Identify which cell holds the provided text, then report its (x, y) central coordinate. 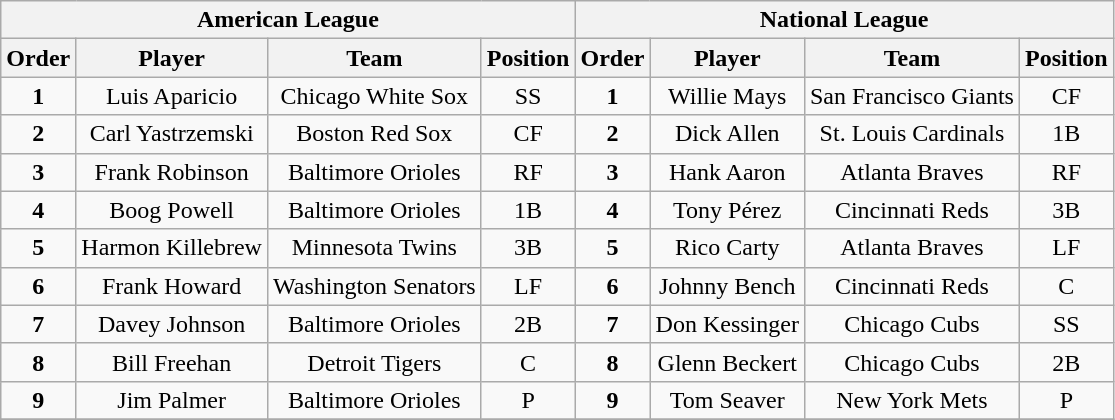
St. Louis Cardinals (912, 134)
Boog Powell (172, 210)
Frank Howard (172, 286)
New York Mets (912, 400)
American League (288, 20)
Johnny Bench (727, 286)
Tony Pérez (727, 210)
Luis Aparicio (172, 96)
Don Kessinger (727, 324)
Rico Carty (727, 248)
Hank Aaron (727, 172)
Detroit Tigers (374, 362)
Harmon Killebrew (172, 248)
Glenn Beckert (727, 362)
National League (844, 20)
San Francisco Giants (912, 96)
Boston Red Sox (374, 134)
Tom Seaver (727, 400)
Jim Palmer (172, 400)
Carl Yastrzemski (172, 134)
Davey Johnson (172, 324)
Chicago White Sox (374, 96)
Washington Senators (374, 286)
Willie Mays (727, 96)
Minnesota Twins (374, 248)
Dick Allen (727, 134)
Frank Robinson (172, 172)
Bill Freehan (172, 362)
